Scan for the cell matching the given text and deliver its (X, Y) coordinate at center. 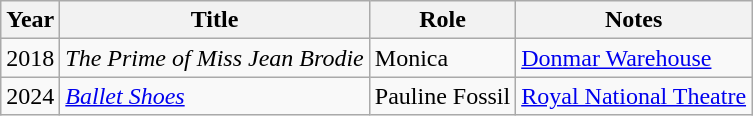
2018 (30, 58)
Pauline Fossil (442, 96)
Role (442, 20)
Ballet Shoes (214, 96)
The Prime of Miss Jean Brodie (214, 58)
Title (214, 20)
Notes (634, 20)
Year (30, 20)
Donmar Warehouse (634, 58)
Royal National Theatre (634, 96)
2024 (30, 96)
Monica (442, 58)
